Output the [X, Y] coordinate of the center of the cell containing the given text.  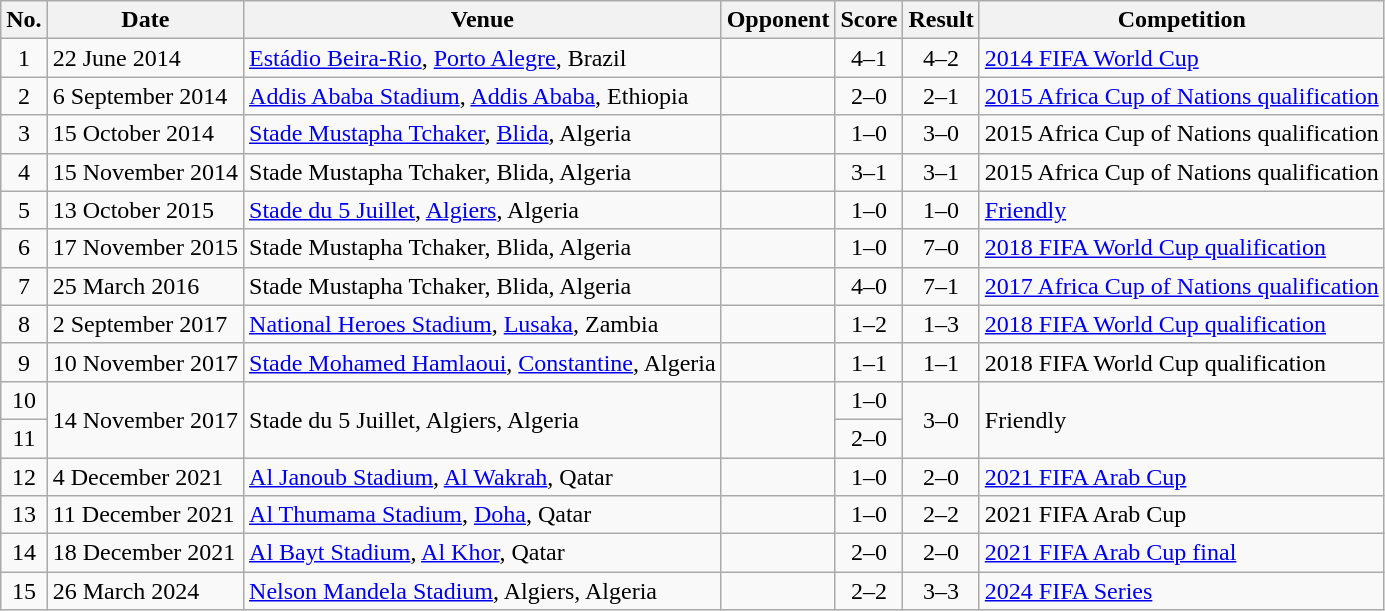
Opponent [778, 20]
Nelson Mandela Stadium, Algiers, Algeria [483, 591]
7 [24, 286]
13 [24, 515]
2024 FIFA Series [1182, 591]
14 November 2017 [145, 419]
10 [24, 400]
18 December 2021 [145, 553]
7–1 [941, 286]
13 October 2015 [145, 210]
2021 FIFA Arab Cup final [1182, 553]
Al Janoub Stadium, Al Wakrah, Qatar [483, 477]
22 June 2014 [145, 58]
15 [24, 591]
26 March 2024 [145, 591]
No. [24, 20]
Addis Ababa Stadium, Addis Ababa, Ethiopia [483, 96]
3–3 [941, 591]
8 [24, 324]
1–2 [869, 324]
3 [24, 134]
4–1 [869, 58]
10 November 2017 [145, 362]
11 December 2021 [145, 515]
1 [24, 58]
7–0 [941, 248]
4 December 2021 [145, 477]
17 November 2015 [145, 248]
25 March 2016 [145, 286]
2 September 2017 [145, 324]
5 [24, 210]
11 [24, 438]
Al Thumama Stadium, Doha, Qatar [483, 515]
6 [24, 248]
Estádio Beira-Rio, Porto Alegre, Brazil [483, 58]
6 September 2014 [145, 96]
4–2 [941, 58]
Score [869, 20]
12 [24, 477]
National Heroes Stadium, Lusaka, Zambia [483, 324]
15 November 2014 [145, 172]
2 [24, 96]
1–3 [941, 324]
Al Bayt Stadium, Al Khor, Qatar [483, 553]
2014 FIFA World Cup [1182, 58]
Stade Mohamed Hamlaoui, Constantine, Algeria [483, 362]
9 [24, 362]
4 [24, 172]
2017 Africa Cup of Nations qualification [1182, 286]
Competition [1182, 20]
Result [941, 20]
15 October 2014 [145, 134]
2–1 [941, 96]
4–0 [869, 286]
Date [145, 20]
14 [24, 553]
Venue [483, 20]
